Pinpoint the cell where the given text exists, returning its [X, Y] midpoint coordinate. 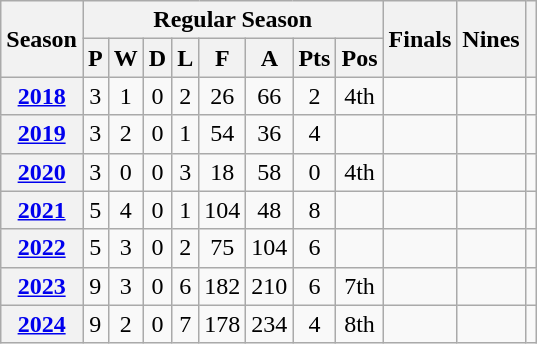
F [222, 58]
Finals [420, 39]
2022 [42, 248]
Nines [491, 39]
36 [270, 134]
2018 [42, 96]
210 [270, 286]
W [126, 58]
2024 [42, 324]
182 [222, 286]
178 [222, 324]
Season [42, 39]
26 [222, 96]
Pos [360, 58]
2019 [42, 134]
2020 [42, 172]
234 [270, 324]
2023 [42, 286]
58 [270, 172]
48 [270, 210]
Pts [314, 58]
L [186, 58]
18 [222, 172]
2021 [42, 210]
Regular Season [232, 20]
8 [314, 210]
8th [360, 324]
75 [222, 248]
66 [270, 96]
D [157, 58]
P [95, 58]
7 [186, 324]
A [270, 58]
7th [360, 286]
54 [222, 134]
